Provide the [X, Y] coordinate of the cell's center where the given text is located.  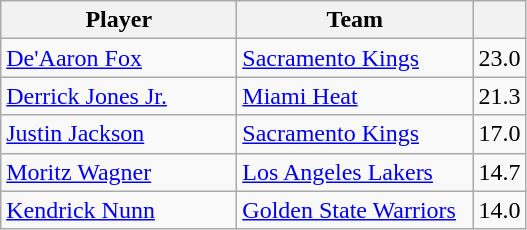
Miami Heat [355, 96]
Los Angeles Lakers [355, 172]
Team [355, 20]
Player [119, 20]
14.7 [500, 172]
14.0 [500, 210]
Golden State Warriors [355, 210]
Moritz Wagner [119, 172]
23.0 [500, 58]
17.0 [500, 134]
21.3 [500, 96]
Kendrick Nunn [119, 210]
Justin Jackson [119, 134]
Derrick Jones Jr. [119, 96]
De'Aaron Fox [119, 58]
